For the text-containing cell, return its midpoint in (X, Y) coordinate format. 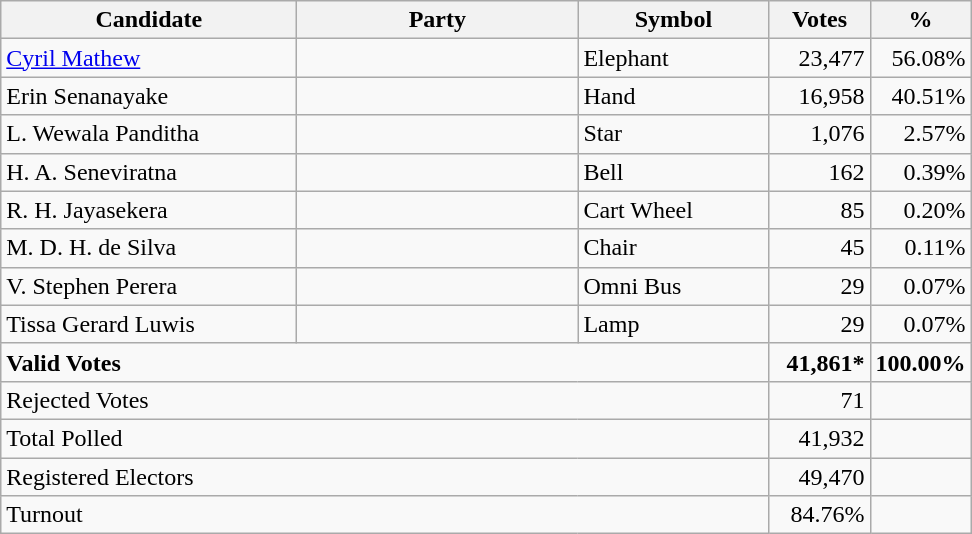
Tissa Gerard Luwis (149, 324)
0.20% (920, 210)
Votes (820, 20)
L. Wewala Panditha (149, 134)
56.08% (920, 58)
41,861* (820, 362)
71 (820, 400)
40.51% (920, 96)
Cart Wheel (674, 210)
85 (820, 210)
Candidate (149, 20)
Elephant (674, 58)
Erin Senanayake (149, 96)
1,076 (820, 134)
Omni Bus (674, 286)
23,477 (820, 58)
Registered Electors (385, 477)
49,470 (820, 477)
16,958 (820, 96)
H. A. Seneviratna (149, 172)
V. Stephen Perera (149, 286)
% (920, 20)
Total Polled (385, 438)
2.57% (920, 134)
Party (438, 20)
162 (820, 172)
Chair (674, 248)
0.39% (920, 172)
Cyril Mathew (149, 58)
Turnout (385, 515)
45 (820, 248)
Lamp (674, 324)
M. D. H. de Silva (149, 248)
Star (674, 134)
Symbol (674, 20)
0.11% (920, 248)
Valid Votes (385, 362)
R. H. Jayasekera (149, 210)
41,932 (820, 438)
84.76% (820, 515)
100.00% (920, 362)
Hand (674, 96)
Bell (674, 172)
Rejected Votes (385, 400)
